Return [x, y] of the center of cell containing provided text 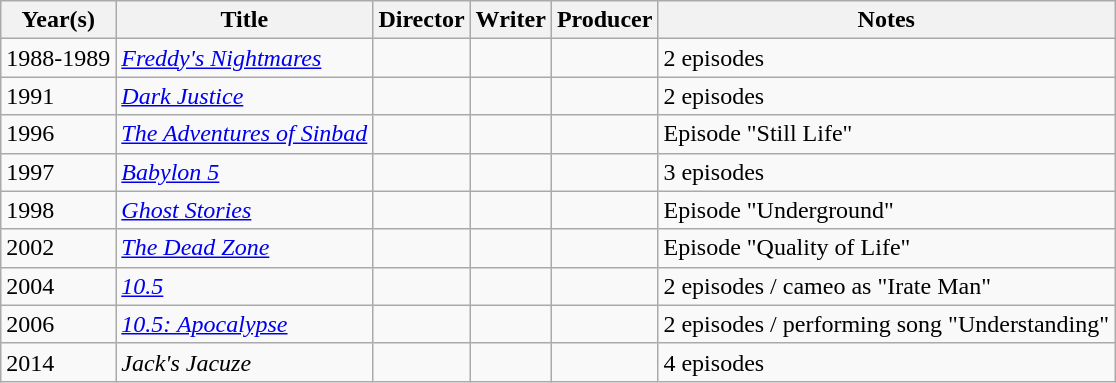
Producer [604, 20]
Freddy's Nightmares [244, 58]
Episode "Quality of Life" [886, 248]
Ghost Stories [244, 210]
Babylon 5 [244, 172]
10.5 [244, 286]
The Adventures of Sinbad [244, 134]
1998 [58, 210]
Year(s) [58, 20]
2014 [58, 362]
2002 [58, 248]
Episode "Still Life" [886, 134]
Writer [510, 20]
2004 [58, 286]
Dark Justice [244, 96]
Notes [886, 20]
Episode "Underground" [886, 210]
1996 [58, 134]
4 episodes [886, 362]
2 episodes / performing song "Understanding" [886, 324]
1997 [58, 172]
The Dead Zone [244, 248]
Director [422, 20]
1991 [58, 96]
1988-1989 [58, 58]
Jack's Jacuze [244, 362]
2006 [58, 324]
Title [244, 20]
3 episodes [886, 172]
2 episodes / cameo as "Irate Man" [886, 286]
10.5: Apocalypse [244, 324]
